Search for the cell housing the specified text and yield its [x, y] center coordinate. 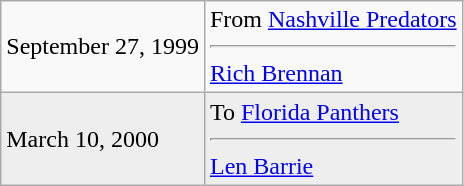
March 10, 2000 [103, 139]
From Nashville PredatorsRich Brennan [333, 47]
To Florida PanthersLen Barrie [333, 139]
September 27, 1999 [103, 47]
